Determine the (X, Y) coordinate at the center of the cell enclosing the given text.  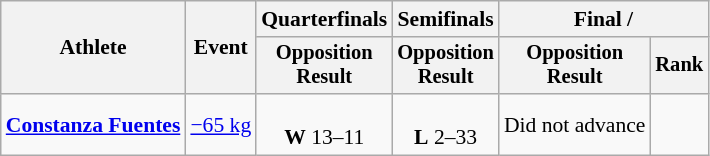
Constanza Fuentes (94, 124)
Athlete (94, 48)
Quarterfinals (324, 19)
Did not advance (575, 124)
Final / (604, 19)
L 2–33 (446, 124)
W 13–11 (324, 124)
Event (220, 48)
Semifinals (446, 19)
−65 kg (220, 124)
Rank (679, 66)
